Locate the cell with the specified text and output its (X, Y) center coordinate. 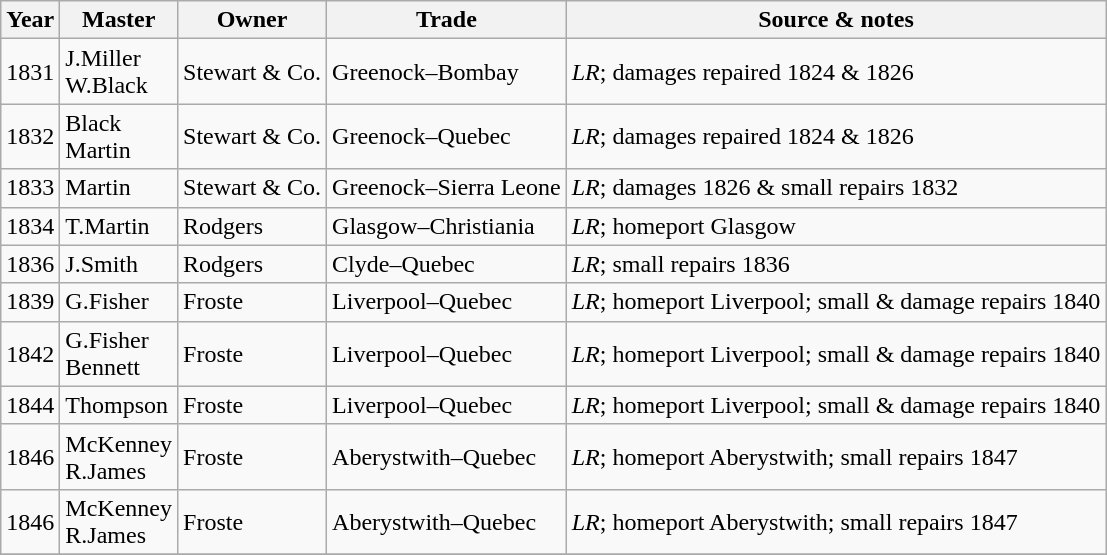
Owner (252, 20)
BlackMartin (119, 136)
1832 (30, 136)
1836 (30, 264)
1842 (30, 354)
Greenock–Bombay (447, 72)
T.Martin (119, 226)
Glasgow–Christiania (447, 226)
Source & notes (836, 20)
1833 (30, 188)
Greenock–Quebec (447, 136)
G.FisherBennett (119, 354)
LR; homeport Glasgow (836, 226)
LR; small repairs 1836 (836, 264)
Greenock–Sierra Leone (447, 188)
Martin (119, 188)
1834 (30, 226)
J.Smith (119, 264)
Year (30, 20)
Master (119, 20)
Clyde–Quebec (447, 264)
Trade (447, 20)
LR; damages 1826 & small repairs 1832 (836, 188)
1839 (30, 302)
G.Fisher (119, 302)
1831 (30, 72)
J.MillerW.Black (119, 72)
1844 (30, 405)
Thompson (119, 405)
